Locate the cell with the specified text and output its [x, y] center coordinate. 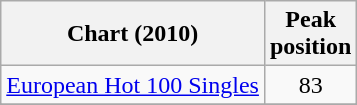
European Hot 100 Singles [133, 85]
Peakposition [310, 34]
83 [310, 85]
Chart (2010) [133, 34]
